Find where the given text appears and provide that cell's center as (X, Y) coordinate. 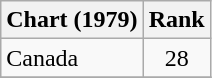
Chart (1979) (72, 20)
Rank (176, 20)
Canada (72, 58)
28 (176, 58)
